For the text-containing cell, return its midpoint in [x, y] coordinate format. 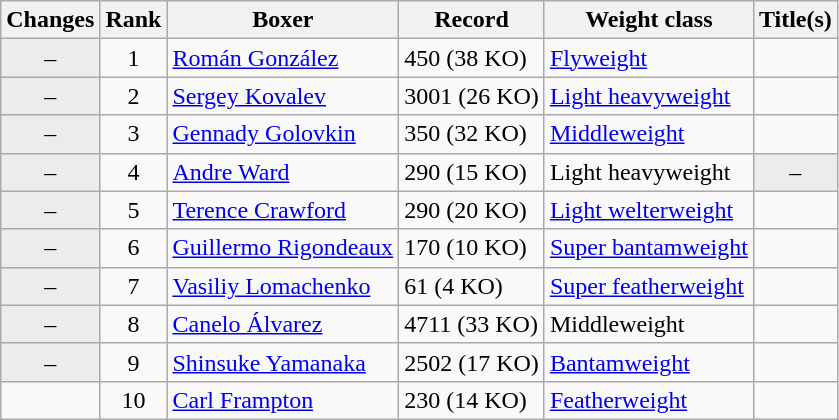
Super bantamweight [648, 248]
Canelo Álvarez [283, 324]
Andre Ward [283, 172]
Flyweight [648, 58]
Carl Frampton [283, 400]
8 [134, 324]
Vasiliy Lomachenko [283, 286]
5 [134, 210]
Boxer [283, 20]
Bantamweight [648, 362]
Light welterweight [648, 210]
3 [134, 134]
1 [134, 58]
7 [134, 286]
170 (10 KO) [472, 248]
290 (20 KO) [472, 210]
Shinsuke Yamanaka [283, 362]
Román González [283, 58]
Super featherweight [648, 286]
Weight class [648, 20]
4711 (33 KO) [472, 324]
230 (14 KO) [472, 400]
Changes [50, 20]
450 (38 KO) [472, 58]
Featherweight [648, 400]
Record [472, 20]
Title(s) [795, 20]
3001 (26 KO) [472, 96]
290 (15 KO) [472, 172]
10 [134, 400]
Rank [134, 20]
4 [134, 172]
Sergey Kovalev [283, 96]
2 [134, 96]
Gennady Golovkin [283, 134]
9 [134, 362]
2502 (17 KO) [472, 362]
Terence Crawford [283, 210]
Guillermo Rigondeaux [283, 248]
6 [134, 248]
61 (4 KO) [472, 286]
350 (32 KO) [472, 134]
